From the cell containing the given text, extract its center point as (x, y) coordinate. 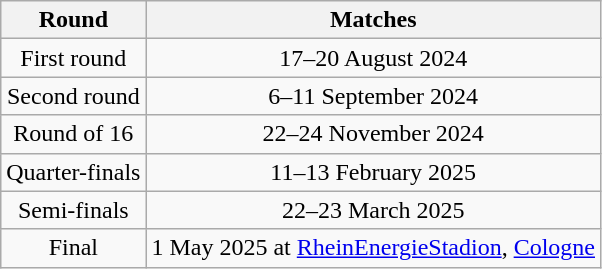
Round of 16 (74, 134)
Second round (74, 96)
First round (74, 58)
Final (74, 248)
Semi-finals (74, 210)
17–20 August 2024 (374, 58)
Quarter-finals (74, 172)
22–23 March 2025 (374, 210)
6–11 September 2024 (374, 96)
Matches (374, 20)
11–13 February 2025 (374, 172)
Round (74, 20)
22–24 November 2024 (374, 134)
1 May 2025 at RheinEnergieStadion, Cologne (374, 248)
